Extract the [x, y] coordinate from the center of the cell holding the provided text.  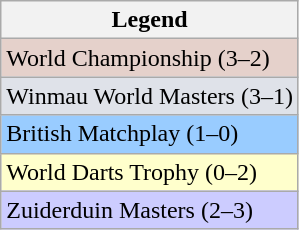
Winmau World Masters (3–1) [150, 96]
British Matchplay (1–0) [150, 134]
World Darts Trophy (0–2) [150, 172]
World Championship (3–2) [150, 58]
Zuiderduin Masters (2–3) [150, 210]
Legend [150, 20]
